Detect which cell encompasses the target text, then output its (x, y) center coordinate. 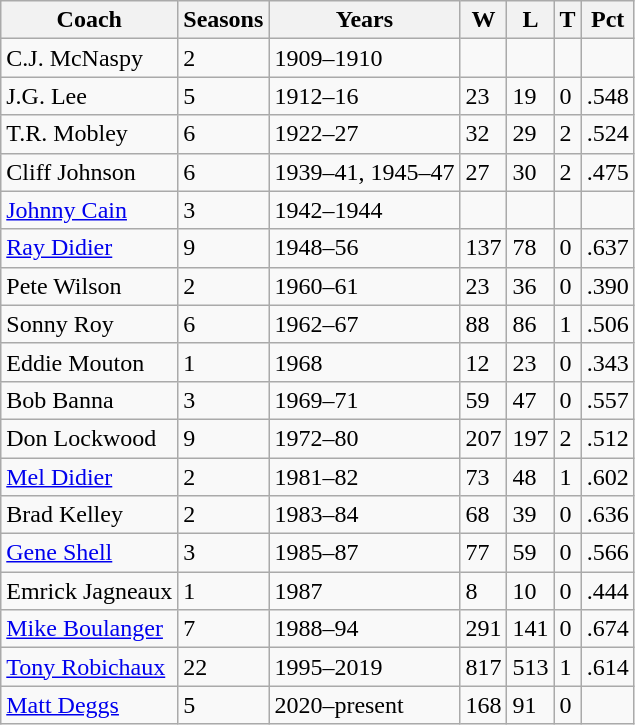
22 (224, 667)
10 (530, 591)
C.J. McNaspy (90, 58)
.566 (608, 553)
1972–80 (364, 438)
.512 (608, 438)
Tony Robichaux (90, 667)
T (568, 20)
1942–1944 (364, 210)
291 (484, 629)
197 (530, 438)
.637 (608, 248)
Sonny Roy (90, 324)
Matt Deggs (90, 705)
68 (484, 515)
.548 (608, 96)
29 (530, 134)
1948–56 (364, 248)
T.R. Mobley (90, 134)
.343 (608, 362)
Bob Banna (90, 400)
207 (484, 438)
168 (484, 705)
86 (530, 324)
27 (484, 172)
91 (530, 705)
1983–84 (364, 515)
1962–67 (364, 324)
8 (484, 591)
1939–41, 1945–47 (364, 172)
32 (484, 134)
19 (530, 96)
L (530, 20)
1981–82 (364, 477)
137 (484, 248)
1912–16 (364, 96)
Pete Wilson (90, 286)
Mel Didier (90, 477)
48 (530, 477)
1969–71 (364, 400)
1960–61 (364, 286)
Coach (90, 20)
12 (484, 362)
513 (530, 667)
.390 (608, 286)
J.G. Lee (90, 96)
Years (364, 20)
W (484, 20)
Emrick Jagneaux (90, 591)
.636 (608, 515)
73 (484, 477)
1987 (364, 591)
1995–2019 (364, 667)
1968 (364, 362)
Brad Kelley (90, 515)
Ray Didier (90, 248)
Pct (608, 20)
77 (484, 553)
.506 (608, 324)
1922–27 (364, 134)
.524 (608, 134)
.444 (608, 591)
78 (530, 248)
817 (484, 667)
2020–present (364, 705)
.557 (608, 400)
Don Lockwood (90, 438)
.674 (608, 629)
30 (530, 172)
.475 (608, 172)
Mike Boulanger (90, 629)
Seasons (224, 20)
47 (530, 400)
Gene Shell (90, 553)
1988–94 (364, 629)
Johnny Cain (90, 210)
88 (484, 324)
Cliff Johnson (90, 172)
39 (530, 515)
141 (530, 629)
36 (530, 286)
1985–87 (364, 553)
1909–1910 (364, 58)
.614 (608, 667)
Eddie Mouton (90, 362)
.602 (608, 477)
7 (224, 629)
